Extract the [x, y] coordinate from the center of the cell holding the provided text.  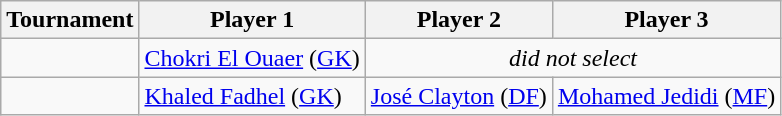
Khaled Fadhel (GK) [252, 96]
José Clayton (DF) [458, 96]
Chokri El Ouaer (GK) [252, 58]
Player 1 [252, 20]
Tournament [70, 20]
did not select [572, 58]
Mohamed Jedidi (MF) [666, 96]
Player 2 [458, 20]
Player 3 [666, 20]
